Return the (X, Y) coordinate for the center point of the cell that contains the specified text.  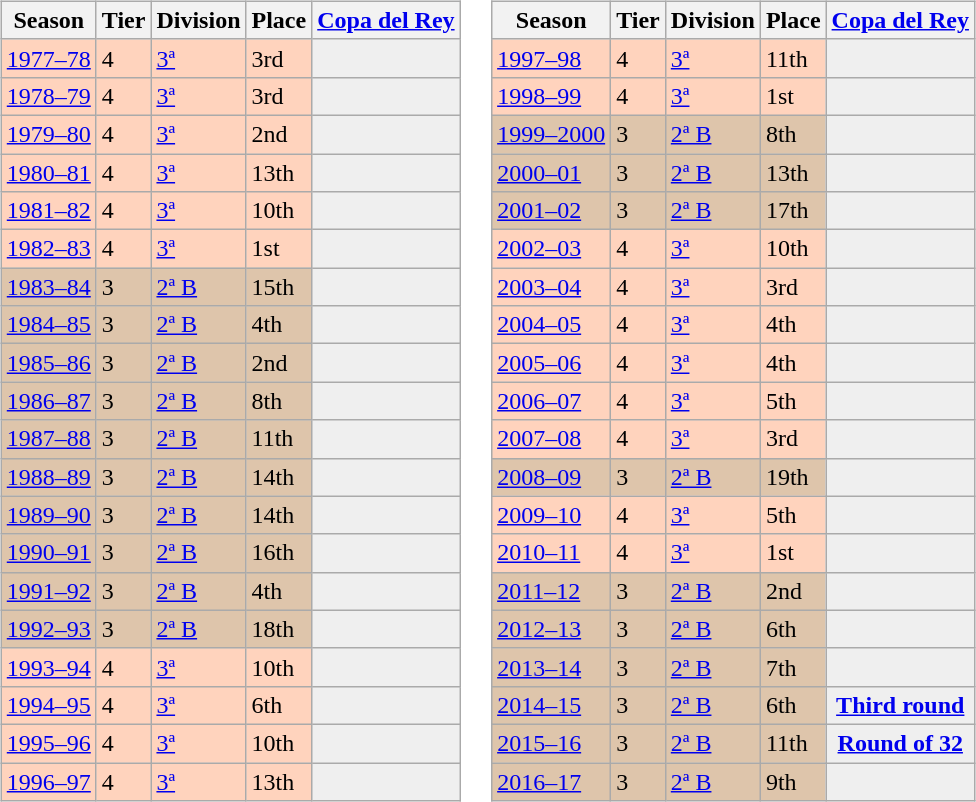
2009–10 (552, 515)
2004–05 (552, 325)
1980–81 (48, 173)
9th (793, 781)
2005–06 (552, 363)
1988–89 (48, 477)
1984–85 (48, 325)
1996–97 (48, 781)
2011–12 (552, 591)
2013–14 (552, 667)
1991–92 (48, 591)
Third round (900, 705)
1987–88 (48, 439)
2000–01 (552, 173)
1997–98 (552, 58)
2008–09 (552, 477)
1981–82 (48, 211)
1990–91 (48, 553)
2015–16 (552, 743)
2016–17 (552, 781)
1985–86 (48, 363)
1986–87 (48, 401)
1993–94 (48, 667)
2014–15 (552, 705)
1998–99 (552, 96)
2010–11 (552, 553)
1983–84 (48, 287)
16th (279, 553)
1994–95 (48, 705)
1978–79 (48, 96)
1989–90 (48, 515)
2003–04 (552, 287)
2001–02 (552, 211)
2012–13 (552, 629)
2002–03 (552, 249)
7th (793, 667)
1999–2000 (552, 134)
2007–08 (552, 439)
15th (279, 287)
1995–96 (48, 743)
1979–80 (48, 134)
1992–93 (48, 629)
Round of 32 (900, 743)
17th (793, 211)
19th (793, 477)
1982–83 (48, 249)
18th (279, 629)
2006–07 (552, 401)
1977–78 (48, 58)
